Output the [x, y] coordinate of the center of the cell containing the given text.  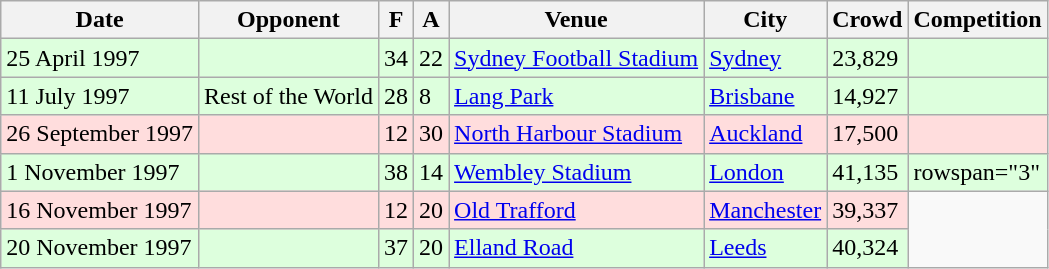
Auckland [766, 134]
1 November 1997 [100, 172]
Lang Park [576, 96]
A [432, 20]
28 [396, 96]
17,500 [868, 134]
38 [396, 172]
London [766, 172]
City [766, 20]
Leeds [766, 248]
Old Trafford [576, 210]
North Harbour Stadium [576, 134]
30 [432, 134]
14,927 [868, 96]
11 July 1997 [100, 96]
Brisbane [766, 96]
F [396, 20]
41,135 [868, 172]
Wembley Stadium [576, 172]
rowspan="3" [978, 172]
34 [396, 58]
Crowd [868, 20]
8 [432, 96]
14 [432, 172]
25 April 1997 [100, 58]
Date [100, 20]
39,337 [868, 210]
Sydney Football Stadium [576, 58]
37 [396, 248]
26 September 1997 [100, 134]
20 November 1997 [100, 248]
40,324 [868, 248]
16 November 1997 [100, 210]
Rest of the World [288, 96]
Elland Road [576, 248]
Venue [576, 20]
23,829 [868, 58]
Opponent [288, 20]
Sydney [766, 58]
Competition [978, 20]
Manchester [766, 210]
22 [432, 58]
